Pinpoint the cell where the given text exists, returning its [X, Y] midpoint coordinate. 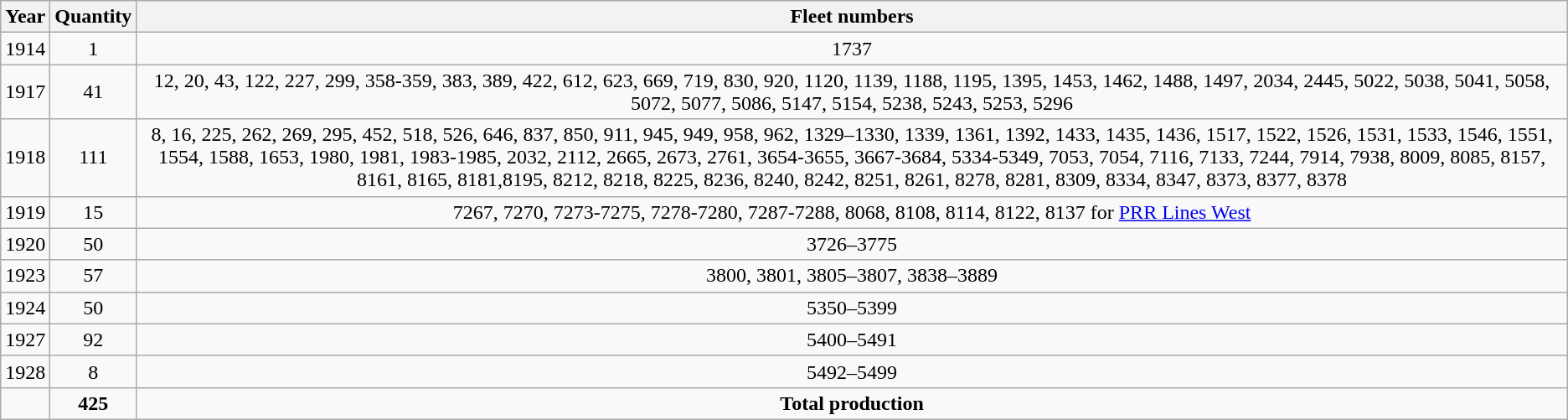
57 [94, 276]
5350–5399 [852, 308]
Year [25, 17]
1917 [25, 92]
7267, 7270, 7273-7275, 7278-7280, 7287-7288, 8068, 8108, 8114, 8122, 8137 for PRR Lines West [852, 212]
Fleet numbers [852, 17]
Quantity [94, 17]
1920 [25, 244]
5400–5491 [852, 340]
15 [94, 212]
8 [94, 371]
1 [94, 49]
111 [94, 158]
1914 [25, 49]
1918 [25, 158]
41 [94, 92]
3800, 3801, 3805–3807, 3838–3889 [852, 276]
3726–3775 [852, 244]
5492–5499 [852, 371]
92 [94, 340]
1737 [852, 49]
1924 [25, 308]
1919 [25, 212]
425 [94, 403]
1927 [25, 340]
Total production [852, 403]
1923 [25, 276]
1928 [25, 371]
